Provide the [x, y] coordinate of the cell's center where the given text is located.  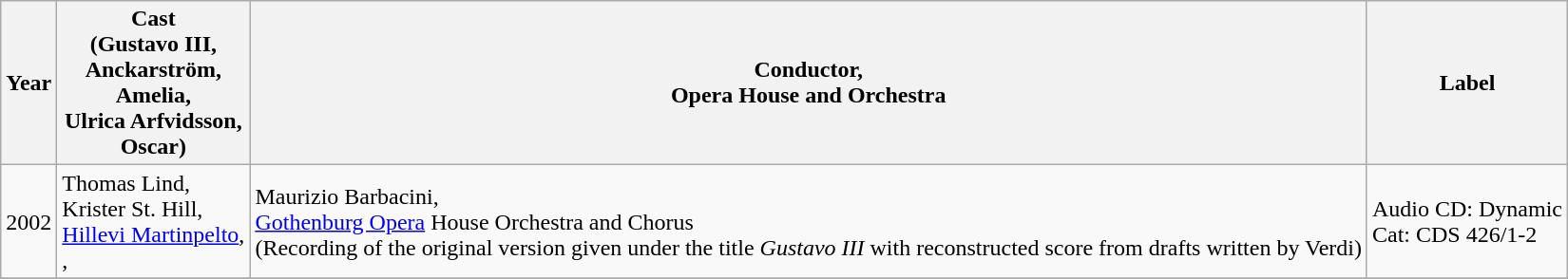
Year [29, 84]
Audio CD: DynamicCat: CDS 426/1-2 [1467, 222]
Thomas Lind,Krister St. Hill,Hillevi Martinpelto,, [154, 222]
Conductor,Opera House and Orchestra [809, 84]
Cast(Gustavo III,Anckarström, Amelia, Ulrica Arfvidsson,Oscar) [154, 84]
2002 [29, 222]
Label [1467, 84]
